Extract the [x, y] coordinate from the center of the cell holding the provided text.  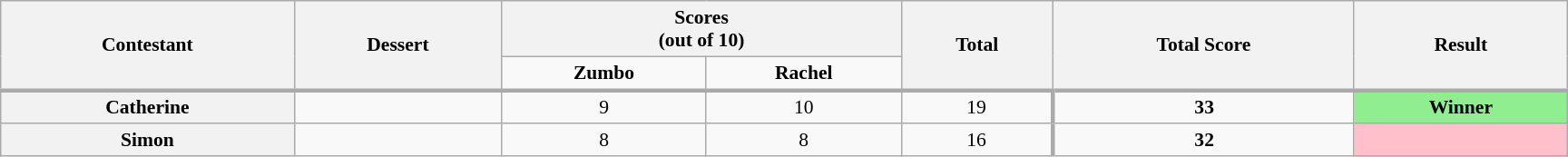
Scores(out of 10) [701, 29]
10 [804, 107]
19 [976, 107]
Dessert [397, 45]
Total [976, 45]
Result [1461, 45]
Rachel [804, 73]
Catherine [147, 107]
Contestant [147, 45]
33 [1203, 107]
Zumbo [604, 73]
Winner [1461, 107]
32 [1203, 141]
16 [976, 141]
9 [604, 107]
Simon [147, 141]
Total Score [1203, 45]
